Search for the cell housing the specified text and yield its [X, Y] center coordinate. 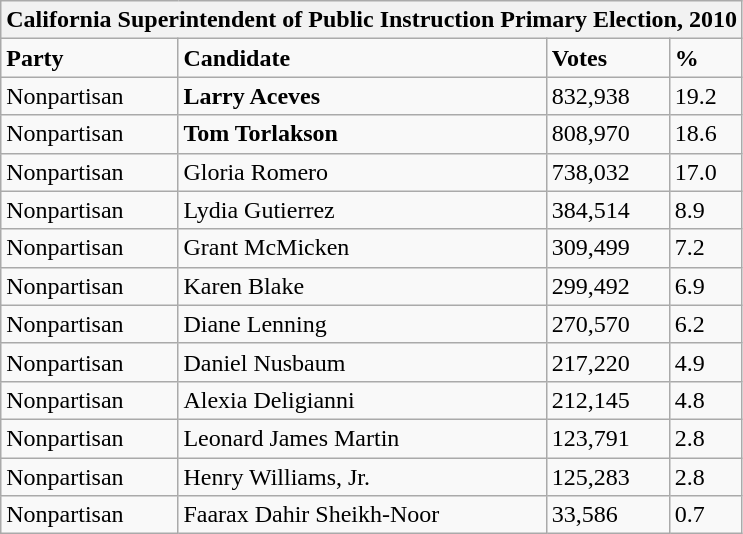
18.6 [706, 134]
Faarax Dahir Sheikh-Noor [362, 515]
California Superintendent of Public Instruction Primary Election, 2010 [372, 20]
6.9 [706, 286]
6.2 [706, 324]
125,283 [608, 477]
832,938 [608, 96]
19.2 [706, 96]
Tom Torlakson [362, 134]
738,032 [608, 172]
Alexia Deligianni [362, 400]
808,970 [608, 134]
17.0 [706, 172]
0.7 [706, 515]
Karen Blake [362, 286]
309,499 [608, 248]
33,586 [608, 515]
299,492 [608, 286]
Daniel Nusbaum [362, 362]
4.8 [706, 400]
Henry Williams, Jr. [362, 477]
Grant McMicken [362, 248]
Diane Lenning [362, 324]
Leonard James Martin [362, 438]
217,220 [608, 362]
Candidate [362, 58]
Larry Aceves [362, 96]
123,791 [608, 438]
% [706, 58]
Votes [608, 58]
Gloria Romero [362, 172]
212,145 [608, 400]
Party [90, 58]
270,570 [608, 324]
384,514 [608, 210]
8.9 [706, 210]
Lydia Gutierrez [362, 210]
7.2 [706, 248]
4.9 [706, 362]
